Search for the cell housing the specified text and yield its (x, y) center coordinate. 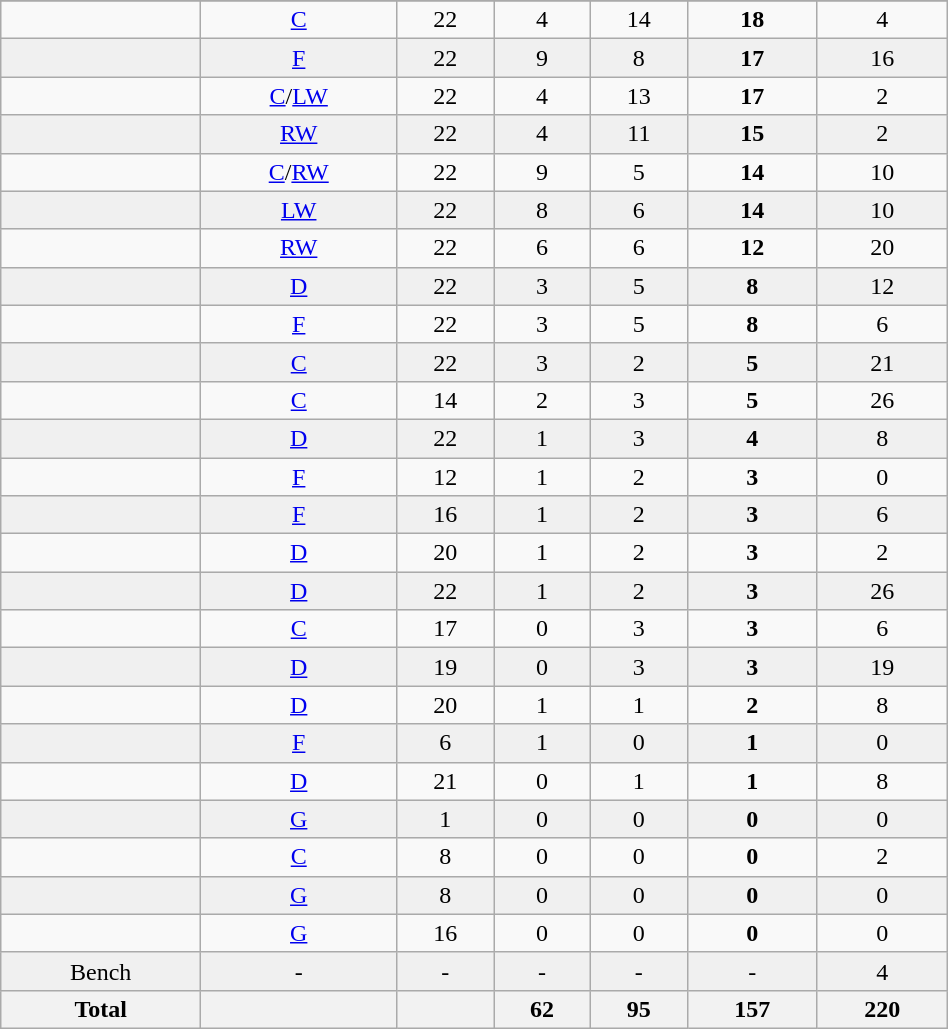
13 (638, 96)
95 (638, 1009)
62 (542, 1009)
LW (299, 210)
Bench (101, 971)
11 (638, 134)
15 (752, 134)
C/RW (299, 172)
C/LW (299, 96)
220 (882, 1009)
Total (101, 1009)
18 (752, 20)
157 (752, 1009)
